From the cell containing the given text, extract its center point as (x, y) coordinate. 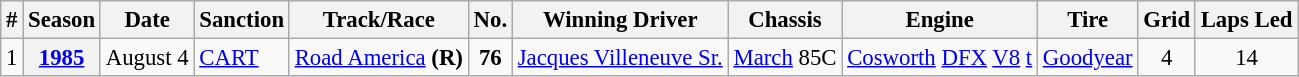
No. (490, 20)
Tire (1088, 20)
Date (147, 20)
August 4 (147, 58)
1 (12, 58)
Winning Driver (620, 20)
Road America (R) (378, 58)
Laps Led (1246, 20)
Grid (1166, 20)
March 85C (785, 58)
Goodyear (1088, 58)
CART (242, 58)
14 (1246, 58)
Sanction (242, 20)
Chassis (785, 20)
Engine (940, 20)
Season (62, 20)
1985 (62, 58)
Jacques Villeneuve Sr. (620, 58)
Track/Race (378, 20)
4 (1166, 58)
# (12, 20)
Cosworth DFX V8 t (940, 58)
76 (490, 58)
